For the text-containing cell, return its midpoint in [X, Y] coordinate format. 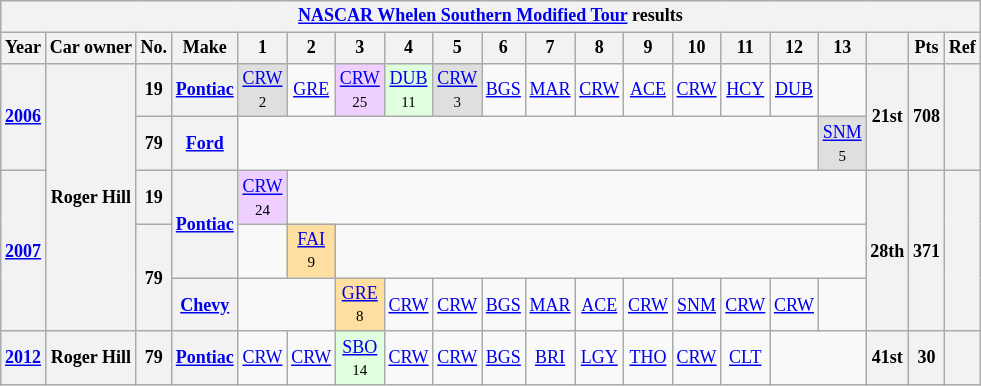
DUB [794, 90]
708 [927, 116]
8 [600, 48]
THO [648, 358]
Ref [962, 48]
BRI [550, 358]
10 [696, 48]
SBO14 [360, 358]
21st [888, 116]
Make [204, 48]
Ford [204, 144]
Year [24, 48]
No. [154, 48]
7 [550, 48]
CRW3 [458, 90]
2 [312, 48]
5 [458, 48]
2006 [24, 116]
1 [262, 48]
GRE [312, 90]
HCY [746, 90]
SNM [696, 305]
371 [927, 250]
12 [794, 48]
13 [842, 48]
11 [746, 48]
2012 [24, 358]
3 [360, 48]
CRW2 [262, 90]
30 [927, 358]
DUB11 [408, 90]
NASCAR Whelen Southern Modified Tour results [490, 16]
4 [408, 48]
CRW24 [262, 197]
41st [888, 358]
9 [648, 48]
Pts [927, 48]
6 [504, 48]
CLT [746, 358]
Car owner [90, 48]
LGY [600, 358]
CRW25 [360, 90]
Chevy [204, 305]
GRE8 [360, 305]
28th [888, 250]
FAI9 [312, 251]
SNM5 [842, 144]
2007 [24, 250]
